Identify which cell holds the provided text, then report its [X, Y] central coordinate. 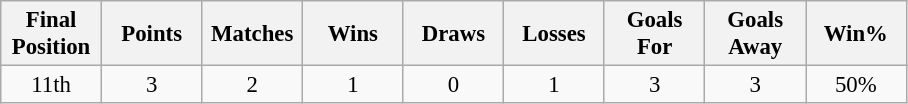
Draws [454, 34]
Losses [554, 34]
Win% [856, 34]
0 [454, 85]
Goals For [654, 34]
Points [152, 34]
2 [252, 85]
Matches [252, 34]
11th [52, 85]
Final Position [52, 34]
Goals Away [756, 34]
50% [856, 85]
Wins [354, 34]
